Provide the (X, Y) coordinate of the cell's center where the given text is located.  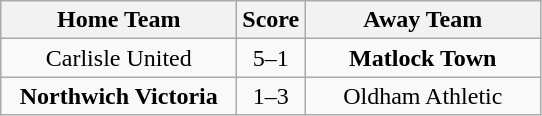
Oldham Athletic (423, 96)
Carlisle United (119, 58)
5–1 (271, 58)
Away Team (423, 20)
Score (271, 20)
Northwich Victoria (119, 96)
Home Team (119, 20)
Matlock Town (423, 58)
1–3 (271, 96)
